Return the [X, Y] coordinate for the center point of the cell that contains the specified text.  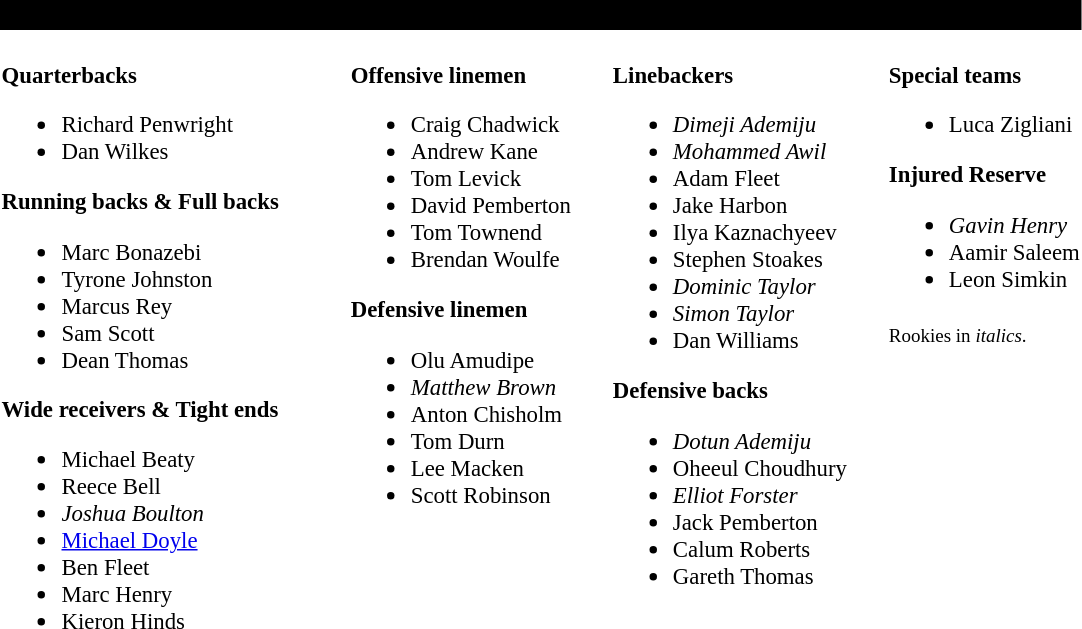
Birmingham Bulls 2016 [540, 15]
